Scan for the cell matching the given text and deliver its (X, Y) coordinate at center. 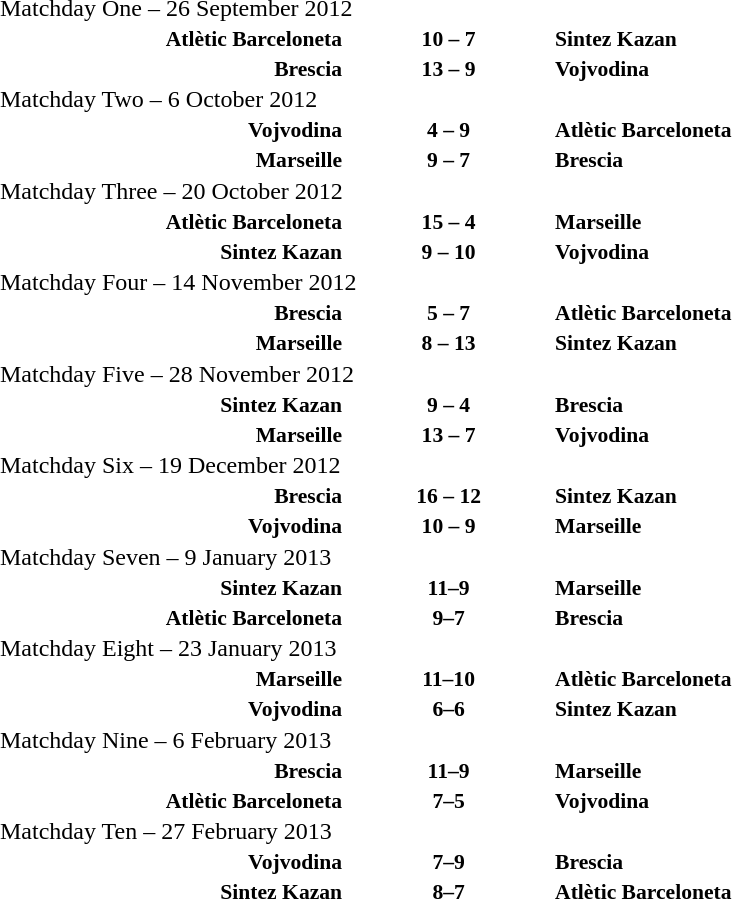
13 – 9 (448, 68)
9 – 7 (448, 160)
7–9 (448, 862)
5 – 7 (448, 313)
16 – 12 (448, 496)
8 – 13 (448, 343)
15 – 4 (448, 222)
10 – 7 (448, 38)
13 – 7 (448, 434)
9–7 (448, 618)
11–10 (448, 679)
4 – 9 (448, 130)
10 – 9 (448, 526)
9 – 10 (448, 252)
7–5 (448, 800)
9 – 4 (448, 404)
6–6 (448, 709)
